Pinpoint the cell where the given text exists, returning its (x, y) midpoint coordinate. 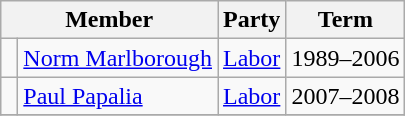
2007–2008 (346, 96)
Member (110, 20)
1989–2006 (346, 58)
Term (346, 20)
Party (252, 20)
Paul Papalia (118, 96)
Norm Marlborough (118, 58)
